For the text-containing cell, return its midpoint in [X, Y] coordinate format. 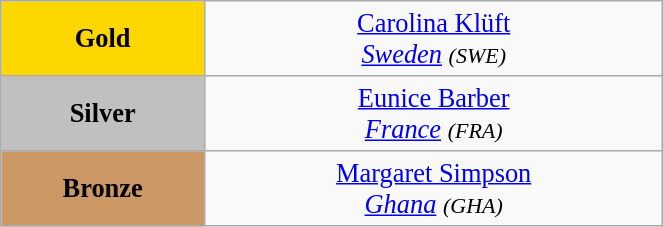
Gold [103, 38]
Silver [103, 112]
Carolina KlüftSweden (SWE) [434, 38]
Bronze [103, 188]
Eunice BarberFrance (FRA) [434, 112]
Margaret SimpsonGhana (GHA) [434, 188]
